Search for the cell housing the specified text and yield its (X, Y) center coordinate. 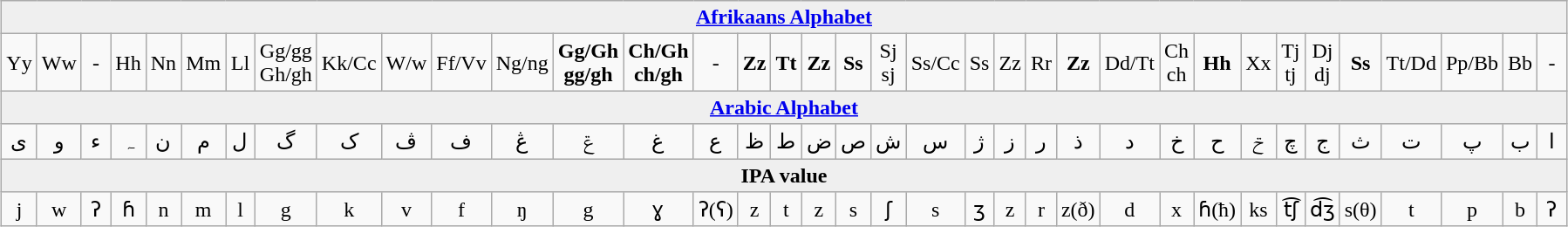
پ (1472, 141)
Tt (787, 63)
ہ (128, 141)
Gg/gg Gh/gh (286, 63)
Ll (241, 63)
گ (286, 141)
ل (241, 141)
Ss/Cc (935, 63)
Ch ch (1177, 63)
x (1177, 210)
Kk/Cc (349, 63)
ŋ (522, 210)
ڤ (406, 141)
غ (658, 141)
ر (1041, 141)
ژ (979, 141)
خ (1177, 141)
ظ (754, 141)
ن (163, 141)
Dd/Tt (1129, 63)
Rr (1041, 63)
ث (1360, 141)
p (1472, 210)
f (461, 210)
Sj sj (888, 63)
ɣ (658, 210)
ح (1217, 141)
ی (19, 141)
ض (819, 141)
r (1041, 210)
ʒ (979, 210)
ا (1552, 141)
و (59, 141)
ɦ (128, 210)
d͡ʒ (1323, 210)
Gg/Gh gg/gh (588, 63)
b (1521, 210)
d (1129, 210)
n (163, 210)
v (406, 210)
Ng/ng (522, 63)
ط (787, 141)
Afrikaans Alphabet (784, 17)
ذ (1078, 141)
Tt/Dd (1411, 63)
ز (1010, 141)
W/w (406, 63)
Bb (1521, 63)
ب (1521, 141)
Pp/Bb (1472, 63)
ʔ(ʕ) (715, 210)
j (19, 210)
ɦ(ħ) (1217, 210)
Ww (59, 63)
Mm (204, 63)
ص (854, 141)
ع (715, 141)
س (935, 141)
z(ð) (1078, 210)
ش (888, 141)
ج (1323, 141)
ک (349, 141)
s(θ) (1360, 210)
ء (96, 141)
ت (1411, 141)
Xx (1258, 63)
د (1129, 141)
t͡ʃ (1291, 210)
Ff/Vv (461, 63)
Arabic Alphabet (784, 107)
ݝ (588, 141)
Ch/Gh ch/gh (658, 63)
ʃ (888, 210)
ݗ (1258, 141)
k (349, 210)
Tj tj (1291, 63)
Yy (19, 63)
م (204, 141)
ف (461, 141)
ڠ (522, 141)
l (241, 210)
چ (1291, 141)
ks (1258, 210)
w (59, 210)
m (204, 210)
Dj dj (1323, 63)
Nn (163, 63)
IPA value (784, 175)
